Pinpoint the cell where the given text exists, returning its [x, y] midpoint coordinate. 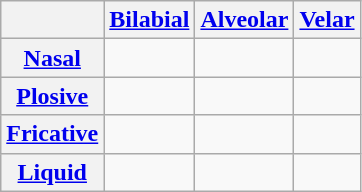
Bilabial [150, 20]
Plosive [52, 96]
Fricative [52, 134]
Nasal [52, 58]
Alveolar [244, 20]
Velar [327, 20]
Liquid [52, 172]
